Capture the cell that displays the provided text and extract its (x, y) central coordinate. 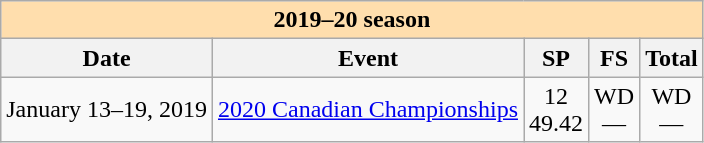
SP (556, 58)
2020 Canadian Championships (368, 110)
FS (614, 58)
Total (672, 58)
2019–20 season (352, 20)
12 49.42 (556, 110)
Event (368, 58)
January 13–19, 2019 (107, 110)
Date (107, 58)
